For the text-containing cell, return its midpoint in [X, Y] coordinate format. 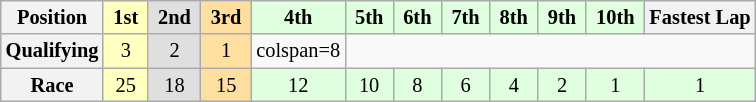
colspan=8 [298, 51]
4th [298, 17]
Race [52, 85]
25 [126, 85]
6th [417, 17]
15 [226, 85]
8 [417, 85]
8th [514, 17]
3rd [226, 17]
3 [126, 51]
7th [465, 17]
18 [174, 85]
10th [615, 17]
Qualifying [52, 51]
Fastest Lap [700, 17]
2nd [174, 17]
12 [298, 85]
9th [562, 17]
4 [514, 85]
6 [465, 85]
1st [126, 17]
5th [369, 17]
Position [52, 17]
10 [369, 85]
